Capture the cell that displays the provided text and extract its (X, Y) central coordinate. 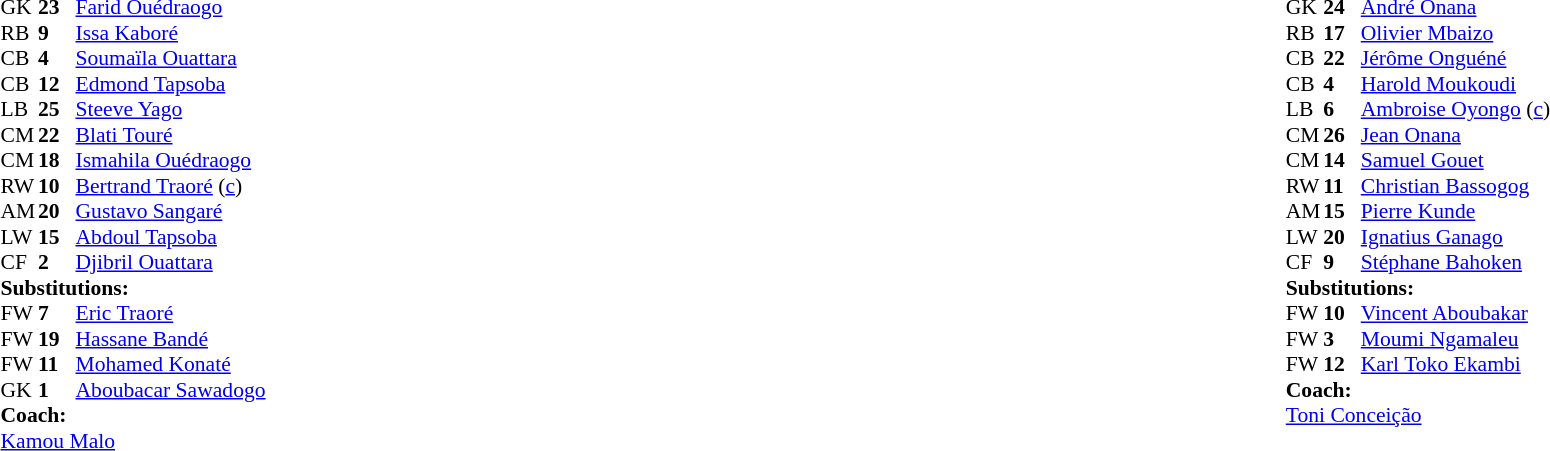
25 (57, 109)
1 (57, 390)
18 (57, 161)
Jean Onana (1456, 135)
Olivier Mbaizo (1456, 33)
Soumaïla Ouattara (171, 59)
Edmond Tapsoba (171, 84)
GK (19, 390)
6 (1342, 109)
Toni Conceição (1418, 415)
Samuel Gouet (1456, 161)
Steeve Yago (171, 109)
7 (57, 313)
14 (1342, 161)
26 (1342, 135)
17 (1342, 33)
Ismahila Ouédraogo (171, 161)
Blati Touré (171, 135)
Djibril Ouattara (171, 263)
Gustavo Sangaré (171, 211)
Ambroise Oyongo (c) (1456, 109)
Aboubacar Sawadogo (171, 390)
Karl Toko Ekambi (1456, 365)
Christian Bassogog (1456, 186)
Issa Kaboré (171, 33)
19 (57, 339)
Vincent Aboubakar (1456, 313)
Stéphane Bahoken (1456, 263)
Jérôme Onguéné (1456, 59)
2 (57, 263)
Eric Traoré (171, 313)
3 (1342, 339)
Mohamed Konaté (171, 365)
Hassane Bandé (171, 339)
Abdoul Tapsoba (171, 237)
Ignatius Ganago (1456, 237)
Pierre Kunde (1456, 211)
Moumi Ngamaleu (1456, 339)
Bertrand Traoré (c) (171, 186)
Harold Moukoudi (1456, 84)
